Determine the [x, y] coordinate at the center of the cell enclosing the given text.  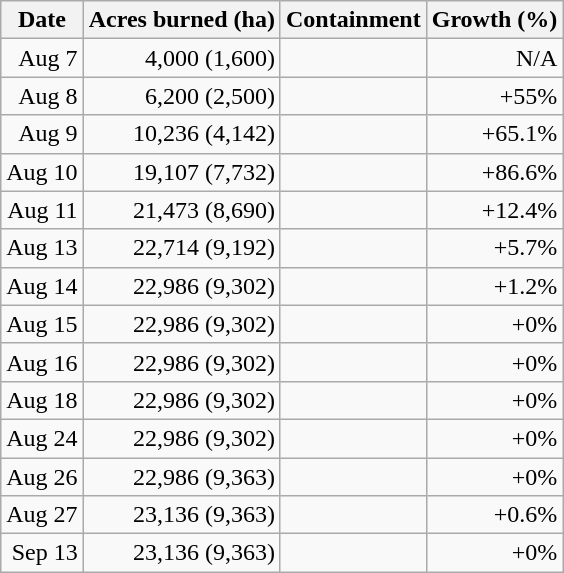
Acres burned (ha) [182, 20]
+5.7% [494, 248]
Aug 7 [42, 58]
10,236 (4,142) [182, 134]
Growth (%) [494, 20]
N/A [494, 58]
Aug 16 [42, 362]
+65.1% [494, 134]
22,714 (9,192) [182, 248]
6,200 (2,500) [182, 96]
Containment [353, 20]
Aug 10 [42, 172]
+55% [494, 96]
4,000 (1,600) [182, 58]
Aug 8 [42, 96]
+1.2% [494, 286]
Aug 27 [42, 515]
Aug 9 [42, 134]
+12.4% [494, 210]
Aug 18 [42, 400]
+0.6% [494, 515]
Aug 13 [42, 248]
Aug 14 [42, 286]
Aug 15 [42, 324]
Aug 11 [42, 210]
+86.6% [494, 172]
22,986 (9,363) [182, 477]
Sep 13 [42, 553]
Aug 24 [42, 438]
21,473 (8,690) [182, 210]
Aug 26 [42, 477]
Date [42, 20]
19,107 (7,732) [182, 172]
